Determine the (X, Y) coordinate at the center of the cell enclosing the given text.  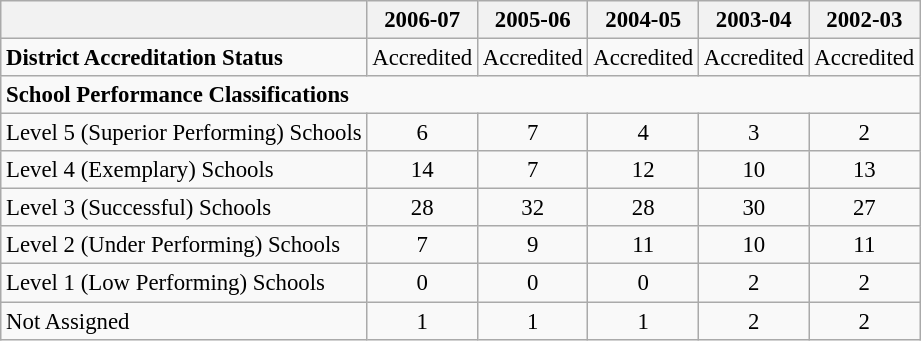
3 (754, 133)
Not Assigned (184, 321)
2005-06 (532, 20)
32 (532, 208)
6 (422, 133)
27 (864, 208)
Level 3 (Successful) Schools (184, 208)
2006-07 (422, 20)
14 (422, 170)
2002-03 (864, 20)
4 (644, 133)
12 (644, 170)
2003-04 (754, 20)
District Accreditation Status (184, 58)
2004-05 (644, 20)
Level 5 (Superior Performing) Schools (184, 133)
Level 4 (Exemplary) Schools (184, 170)
School Performance Classifications (460, 95)
Level 2 (Under Performing) Schools (184, 245)
13 (864, 170)
9 (532, 245)
30 (754, 208)
Level 1 (Low Performing) Schools (184, 283)
